Return [X, Y] of the center of cell containing provided text 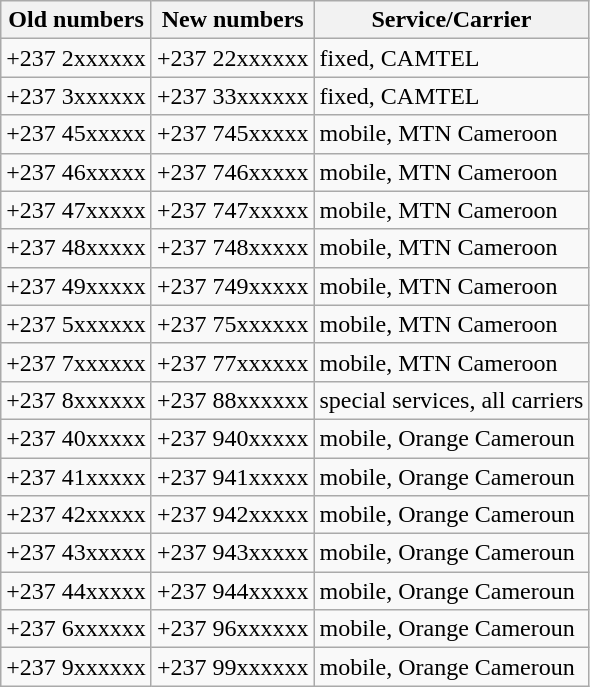
+237 747xxxxx [232, 210]
+237 43xxxxx [76, 553]
+237 49xxxxx [76, 286]
+237 941xxxxx [232, 477]
+237 48xxxxx [76, 248]
Service/Carrier [452, 20]
+237 748xxxxx [232, 248]
special services, all carriers [452, 400]
+237 42xxxxx [76, 515]
+237 8xxxxxx [76, 400]
+237 96xxxxxx [232, 629]
+237 746xxxxx [232, 172]
+237 77xxxxxx [232, 362]
New numbers [232, 20]
+237 7xxxxxx [76, 362]
+237 749xxxxx [232, 286]
+237 40xxxxx [76, 438]
Old numbers [76, 20]
+237 3xxxxxx [76, 96]
+237 44xxxxx [76, 591]
+237 99xxxxxx [232, 667]
+237 943xxxxx [232, 553]
+237 9xxxxxx [76, 667]
+237 942xxxxx [232, 515]
+237 75xxxxxx [232, 324]
+237 745xxxxx [232, 134]
+237 5xxxxxx [76, 324]
+237 41xxxxx [76, 477]
+237 45xxxxx [76, 134]
+237 940xxxxx [232, 438]
+237 33xxxxxx [232, 96]
+237 2xxxxxx [76, 58]
+237 944xxxxx [232, 591]
+237 22xxxxxx [232, 58]
+237 6xxxxxx [76, 629]
+237 47xxxxx [76, 210]
+237 88xxxxxx [232, 400]
+237 46xxxxx [76, 172]
